Find where the given text appears and provide that cell's center as [x, y] coordinate. 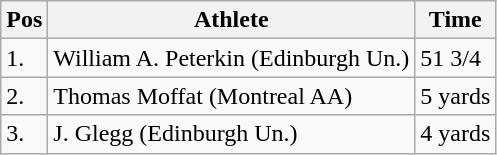
William A. Peterkin (Edinburgh Un.) [232, 58]
4 yards [456, 134]
3. [24, 134]
Time [456, 20]
Athlete [232, 20]
51 3/4 [456, 58]
J. Glegg (Edinburgh Un.) [232, 134]
Pos [24, 20]
5 yards [456, 96]
Thomas Moffat (Montreal AA) [232, 96]
1. [24, 58]
2. [24, 96]
